Output the [x, y] coordinate of the center of the cell containing the given text.  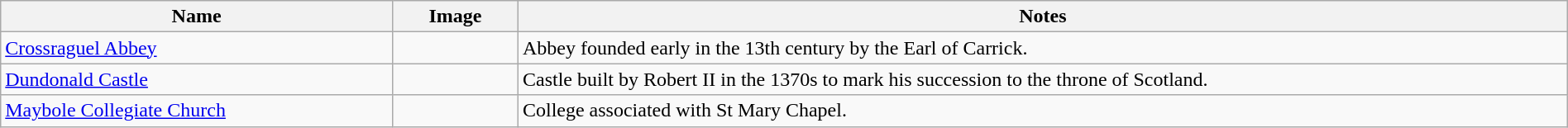
Maybole Collegiate Church [197, 111]
College associated with St Mary Chapel. [1042, 111]
Abbey founded early in the 13th century by the Earl of Carrick. [1042, 48]
Dundonald Castle [197, 79]
Name [197, 17]
Notes [1042, 17]
Castle built by Robert II in the 1370s to mark his succession to the throne of Scotland. [1042, 79]
Crossraguel Abbey [197, 48]
Image [455, 17]
